Extract the [x, y] coordinate from the center of the cell holding the provided text.  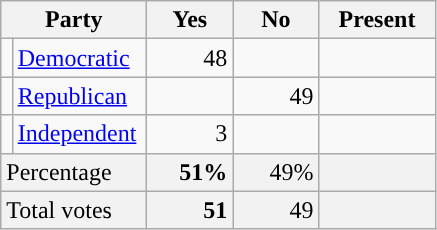
51% [190, 172]
Total votes [74, 210]
48 [190, 58]
Percentage [74, 172]
Party [74, 20]
Present [377, 20]
Independent [80, 134]
Republican [80, 96]
49% [276, 172]
51 [190, 210]
Democratic [80, 58]
Yes [190, 20]
3 [190, 134]
No [276, 20]
